Provide the (X, Y) coordinate of the cell's center where the given text is located.  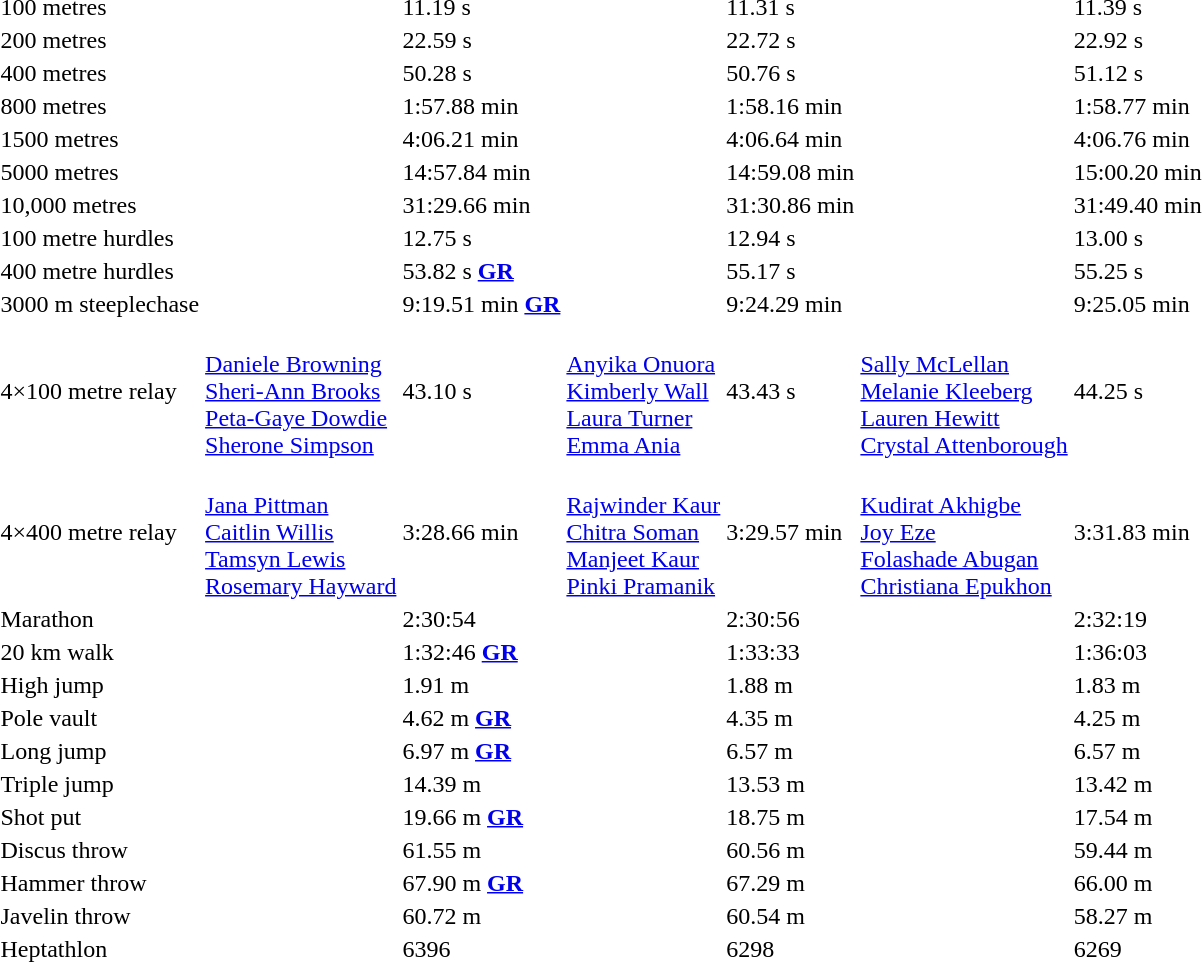
Daniele BrowningSheri-Ann BrooksPeta-Gaye DowdieSherone Simpson (301, 391)
Rajwinder KaurChitra SomanManjeet KaurPinki Pramanik (644, 532)
1.88 m (790, 685)
22.59 s (482, 40)
22.72 s (790, 40)
1:57.88 min (482, 106)
12.94 s (790, 238)
1:58.16 min (790, 106)
43.43 s (790, 391)
14:59.08 min (790, 172)
53.82 s GR (482, 271)
4.35 m (790, 718)
4:06.21 min (482, 139)
12.75 s (482, 238)
4.62 m GR (482, 718)
50.28 s (482, 73)
67.29 m (790, 883)
13.53 m (790, 784)
Jana PittmanCaitlin WillisTamsyn LewisRosemary Hayward (301, 532)
31:29.66 min (482, 205)
1:33:33 (790, 652)
1.91 m (482, 685)
3:28.66 min (482, 532)
2:30:54 (482, 619)
4:06.64 min (790, 139)
3:29.57 min (790, 532)
61.55 m (482, 850)
Sally McLellanMelanie KleebergLauren HewittCrystal Attenborough (964, 391)
9:19.51 min GR (482, 304)
60.54 m (790, 916)
1:32:46 GR (482, 652)
19.66 m GR (482, 817)
2:30:56 (790, 619)
55.17 s (790, 271)
6.97 m GR (482, 751)
60.72 m (482, 916)
6.57 m (790, 751)
Anyika OnuoraKimberly WallLaura TurnerEmma Ania (644, 391)
67.90 m GR (482, 883)
18.75 m (790, 817)
14.39 m (482, 784)
50.76 s (790, 73)
31:30.86 min (790, 205)
43.10 s (482, 391)
Kudirat AkhigbeJoy EzeFolashade AbuganChristiana Epukhon (964, 532)
60.56 m (790, 850)
9:24.29 min (790, 304)
14:57.84 min (482, 172)
